Search for the cell housing the specified text and yield its (x, y) center coordinate. 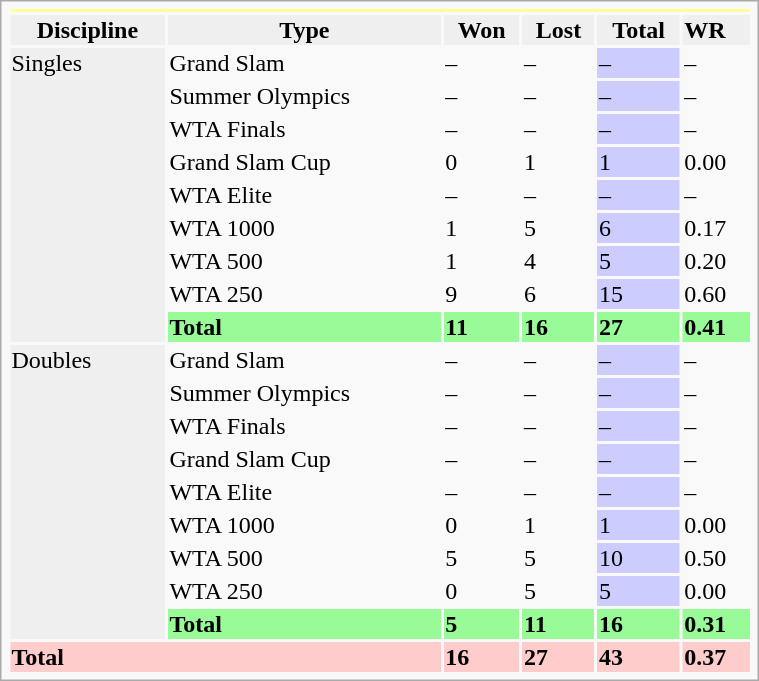
Won (482, 30)
Lost (559, 30)
10 (638, 558)
0.50 (716, 558)
9 (482, 294)
0.60 (716, 294)
4 (559, 261)
0.17 (716, 228)
Type (304, 30)
43 (638, 657)
Singles (88, 195)
0.37 (716, 657)
0.31 (716, 624)
Doubles (88, 492)
WR (716, 30)
0.41 (716, 327)
Discipline (88, 30)
0.20 (716, 261)
15 (638, 294)
